For the text-containing cell, return its midpoint in (X, Y) coordinate format. 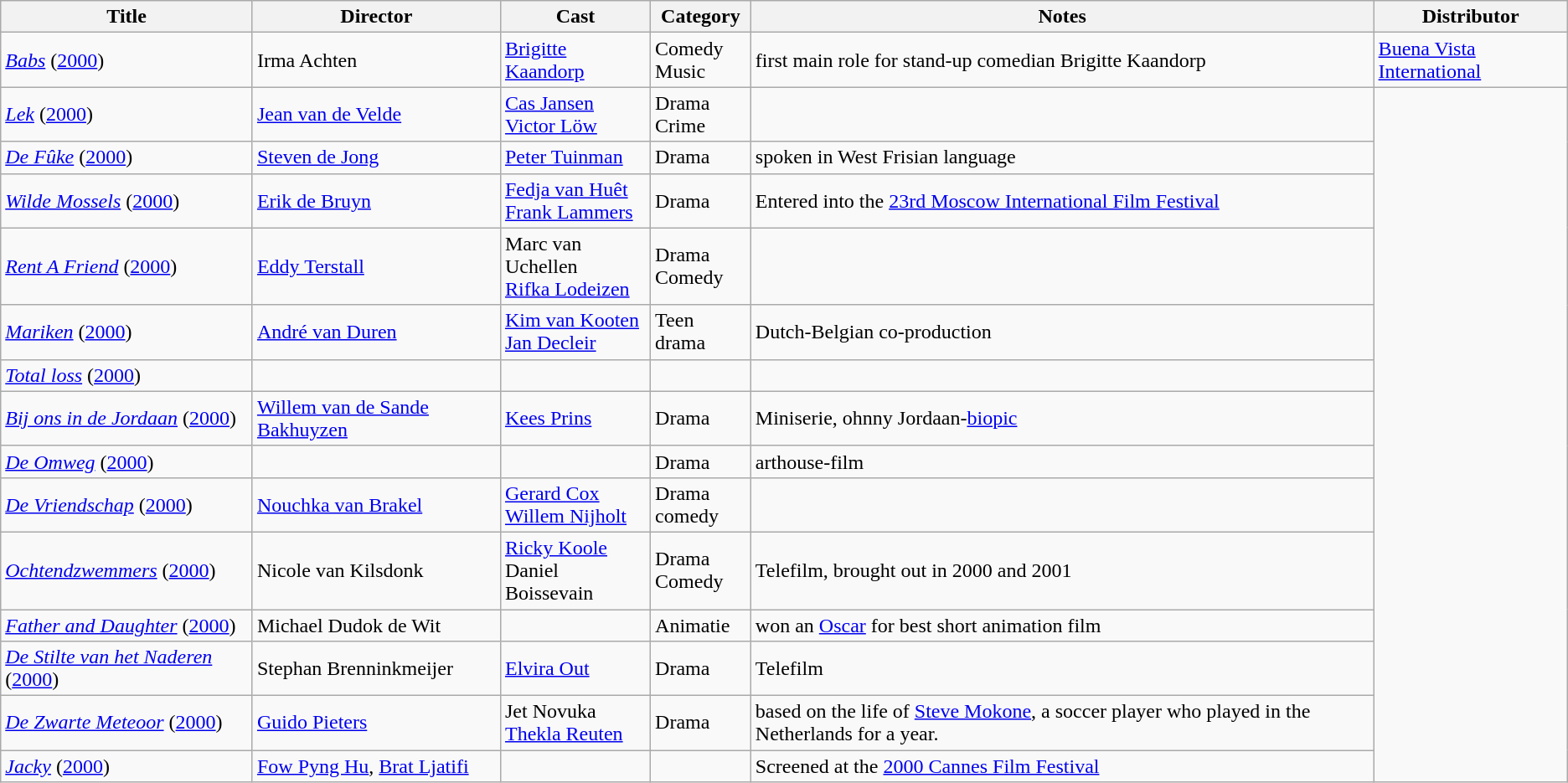
won an Oscar for best short animation film (1062, 626)
Cas JansenVictor Löw (575, 114)
Eddy Terstall (376, 266)
Babs (2000) (127, 60)
Entered into the 23rd Moscow International Film Festival (1062, 201)
Telefilm (1062, 668)
André van Duren (376, 332)
De Fûke (2000) (127, 157)
Ricky KooleDaniel Boissevain (575, 570)
arthouse-film (1062, 461)
Teen drama (701, 332)
Director (376, 17)
Dramacomedy (701, 504)
Miniserie, ohnny Jordaan-biopic (1062, 419)
Erik de Bruyn (376, 201)
Rent A Friend (2000) (127, 266)
Marc van UchellenRifka Lodeizen (575, 266)
based on the life of Steve Mokone, a soccer player who played in the Netherlands for a year. (1062, 724)
Lek (2000) (127, 114)
Steven de Jong (376, 157)
Fow Pyng Hu, Brat Ljatifi (376, 766)
Screened at the 2000 Cannes Film Festival (1062, 766)
ComedyMusic (701, 60)
Title (127, 17)
De Vriendschap (2000) (127, 504)
Willem van de Sande Bakhuyzen (376, 419)
spoken in West Frisian language (1062, 157)
Distributor (1471, 17)
Nicole van Kilsdonk (376, 570)
Irma Achten (376, 60)
Elvira Out (575, 668)
Guido Pieters (376, 724)
Father and Daughter (2000) (127, 626)
Notes (1062, 17)
Michael Dudok de Wit (376, 626)
Kees Prins (575, 419)
Bij ons in de Jordaan (2000) (127, 419)
Category (701, 17)
Wilde Mossels (2000) (127, 201)
DramaCrime (701, 114)
Cast (575, 17)
Stephan Brenninkmeijer (376, 668)
Telefilm, brought out in 2000 and 2001 (1062, 570)
Buena Vista International (1471, 60)
Jet NovukaThekla Reuten (575, 724)
Ochtendzwemmers (2000) (127, 570)
Brigitte Kaandorp (575, 60)
De Stilte van het Naderen (2000) (127, 668)
De Omweg (2000) (127, 461)
Jacky (2000) (127, 766)
Kim van KootenJan Decleir (575, 332)
Dutch-Belgian co-production (1062, 332)
Animatie (701, 626)
Mariken (2000) (127, 332)
Fedja van HuêtFrank Lammers (575, 201)
Gerard CoxWillem Nijholt (575, 504)
first main role for stand-up comedian Brigitte Kaandorp (1062, 60)
Peter Tuinman (575, 157)
De Zwarte Meteoor (2000) (127, 724)
Nouchka van Brakel (376, 504)
Jean van de Velde (376, 114)
Total loss (2000) (127, 375)
